Pinpoint the cell where the given text exists, returning its (x, y) midpoint coordinate. 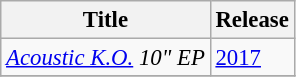
Acoustic K.O. 10" EP (106, 58)
Release (252, 20)
Title (106, 20)
2017 (252, 58)
